Output the (X, Y) coordinate of the center of the cell containing the given text.  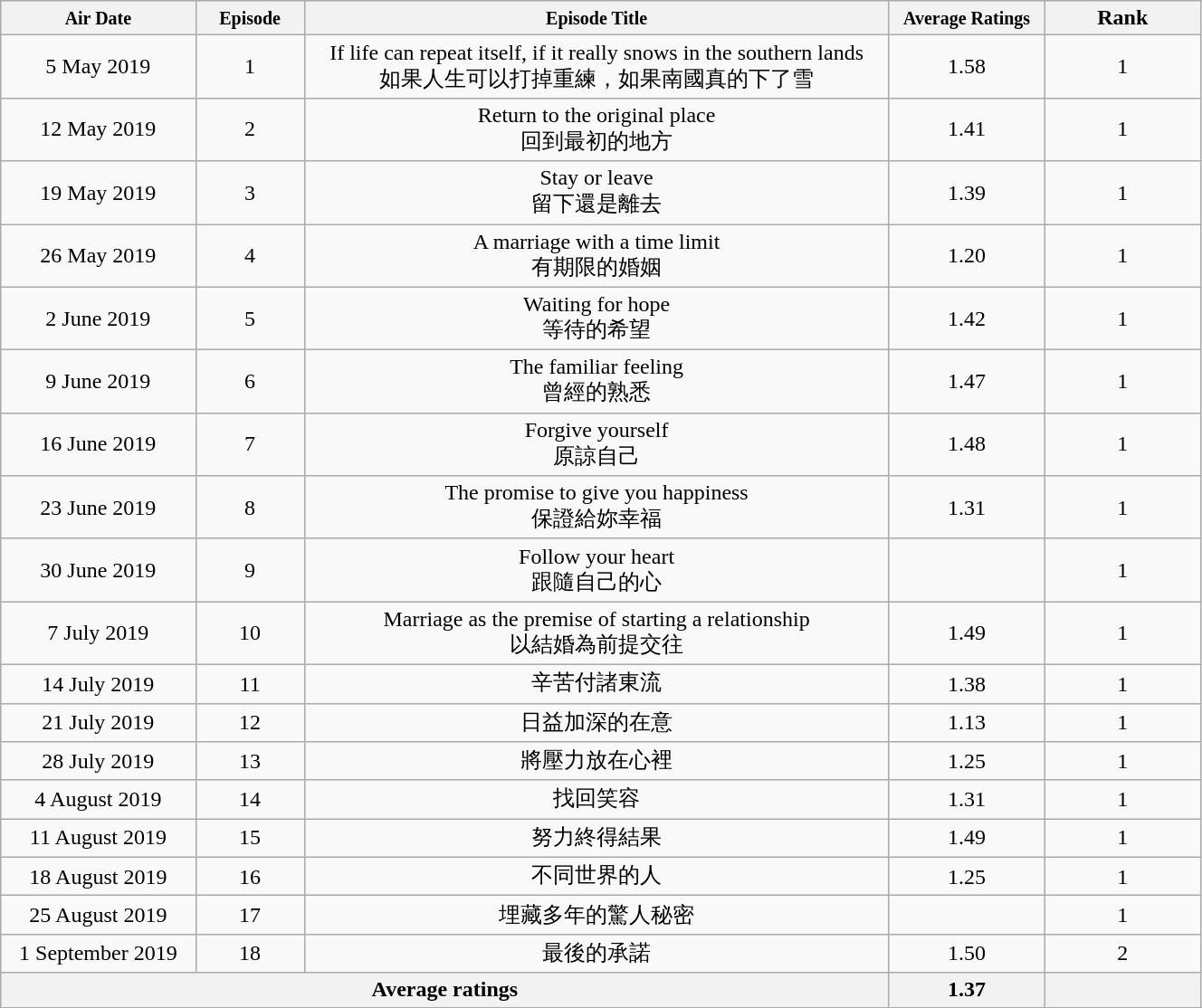
11 (250, 684)
The promise to give you happiness保證給妳幸福 (596, 508)
14 July 2019 (98, 684)
1.58 (967, 67)
7 July 2019 (98, 633)
15 (250, 838)
30 June 2019 (98, 570)
16 June 2019 (98, 444)
28 July 2019 (98, 762)
1.42 (967, 319)
18 August 2019 (98, 876)
Waiting for hope等待的希望 (596, 319)
4 (250, 256)
Average ratings (445, 990)
1.47 (967, 382)
8 (250, 508)
If life can repeat itself, if it really snows in the southern lands如果人生可以打掉重練，如果南國真的下了雪 (596, 67)
Episode Title (596, 18)
Return to the original place回到最初的地方 (596, 129)
Episode (250, 18)
12 May 2019 (98, 129)
23 June 2019 (98, 508)
1.48 (967, 444)
Rank (1122, 18)
12 (250, 722)
9 (250, 570)
1.50 (967, 954)
Air Date (98, 18)
不同世界的人 (596, 876)
Forgive yourself原諒自己 (596, 444)
18 (250, 954)
5 May 2019 (98, 67)
7 (250, 444)
13 (250, 762)
埋藏多年的驚人秘密 (596, 916)
10 (250, 633)
5 (250, 319)
16 (250, 876)
1.20 (967, 256)
Stay or leave留下還是離去 (596, 193)
Follow your heart跟隨自己的心 (596, 570)
6 (250, 382)
4 August 2019 (98, 800)
1.39 (967, 193)
Marriage as the premise of starting a relationship以結婚為前提交往 (596, 633)
3 (250, 193)
找回笑容 (596, 800)
A marriage with a time limit有期限的婚姻 (596, 256)
14 (250, 800)
1.13 (967, 722)
辛苦付諸東流 (596, 684)
1.37 (967, 990)
1.41 (967, 129)
9 June 2019 (98, 382)
The familiar feeling曾經的熟悉 (596, 382)
將壓力放在心裡 (596, 762)
11 August 2019 (98, 838)
1 September 2019 (98, 954)
最後的承諾 (596, 954)
2 June 2019 (98, 319)
26 May 2019 (98, 256)
努力終得結果 (596, 838)
Average Ratings (967, 18)
25 August 2019 (98, 916)
17 (250, 916)
19 May 2019 (98, 193)
1.38 (967, 684)
日益加深的在意 (596, 722)
21 July 2019 (98, 722)
